Extract the (X, Y) coordinate from the center of the cell holding the provided text.  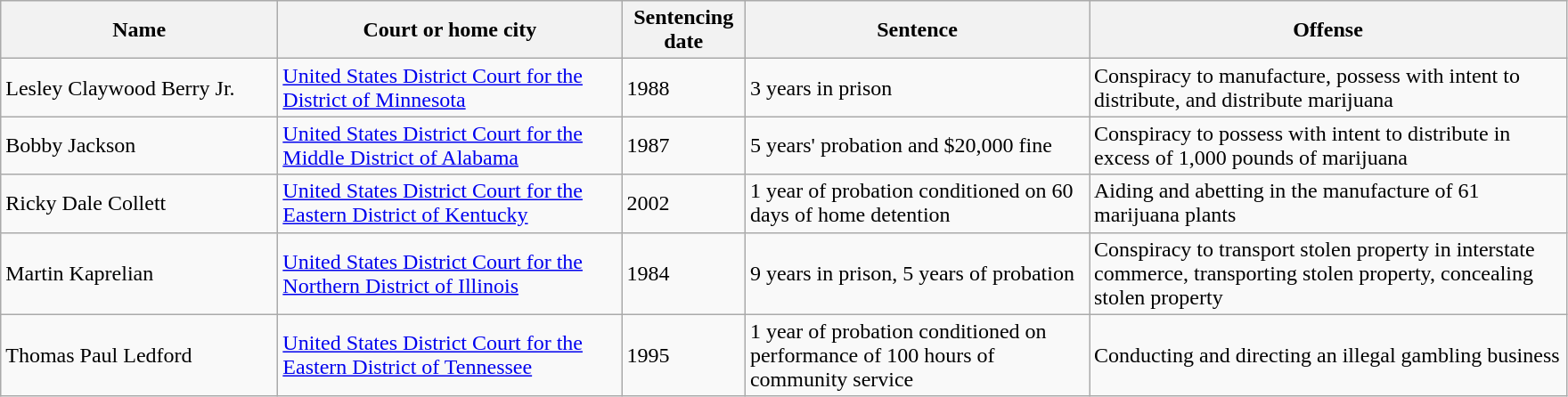
United States District Court for the Northern District of Illinois (450, 273)
1984 (684, 273)
Martin Kaprelian (139, 273)
Offense (1327, 30)
Conducting and directing an illegal gambling business (1327, 355)
1987 (684, 146)
5 years' probation and $20,000 fine (917, 146)
1 year of probation conditioned on 60 days of home detention (917, 203)
Sentencing date (684, 30)
1 year of probation conditioned on performance of 100 hours of community service (917, 355)
Aiding and abetting in the manufacture of 61 marijuana plants (1327, 203)
9 years in prison, 5 years of probation (917, 273)
United States District Court for the Middle District of Alabama (450, 146)
Bobby Jackson (139, 146)
Ricky Dale Collett (139, 203)
1988 (684, 87)
Conspiracy to transport stolen property in interstate commerce, transporting stolen property, concealing stolen property (1327, 273)
United States District Court for the District of Minnesota (450, 87)
1995 (684, 355)
Thomas Paul Ledford (139, 355)
2002 (684, 203)
Conspiracy to manufacture, possess with intent to distribute, and distribute marijuana (1327, 87)
United States District Court for the Eastern District of Tennessee (450, 355)
United States District Court for the Eastern District of Kentucky (450, 203)
Sentence (917, 30)
Court or home city (450, 30)
3 years in prison (917, 87)
Lesley Claywood Berry Jr. (139, 87)
Name (139, 30)
Conspiracy to possess with intent to distribute in excess of 1,000 pounds of marijuana (1327, 146)
